Detect which cell encompasses the target text, then output its (x, y) center coordinate. 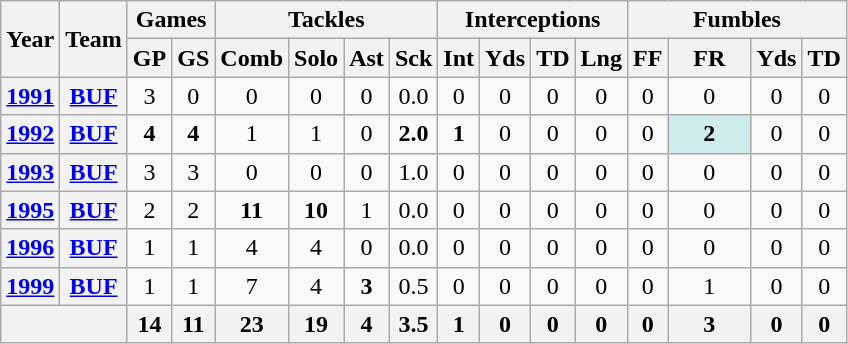
Ast (367, 58)
Team (94, 39)
14 (149, 324)
Comb (252, 58)
23 (252, 324)
19 (316, 324)
1993 (30, 172)
Year (30, 39)
7 (252, 286)
1999 (30, 286)
GS (194, 58)
Games (170, 20)
Interceptions (533, 20)
1992 (30, 134)
2.0 (413, 134)
Fumbles (736, 20)
Sck (413, 58)
Tackles (326, 20)
3.5 (413, 324)
Int (459, 58)
FR (710, 58)
Lng (601, 58)
GP (149, 58)
1995 (30, 210)
1996 (30, 248)
FF (647, 58)
1991 (30, 96)
0.5 (413, 286)
Solo (316, 58)
1.0 (413, 172)
10 (316, 210)
